Provide the (x, y) coordinate of the cell's center where the given text is located.  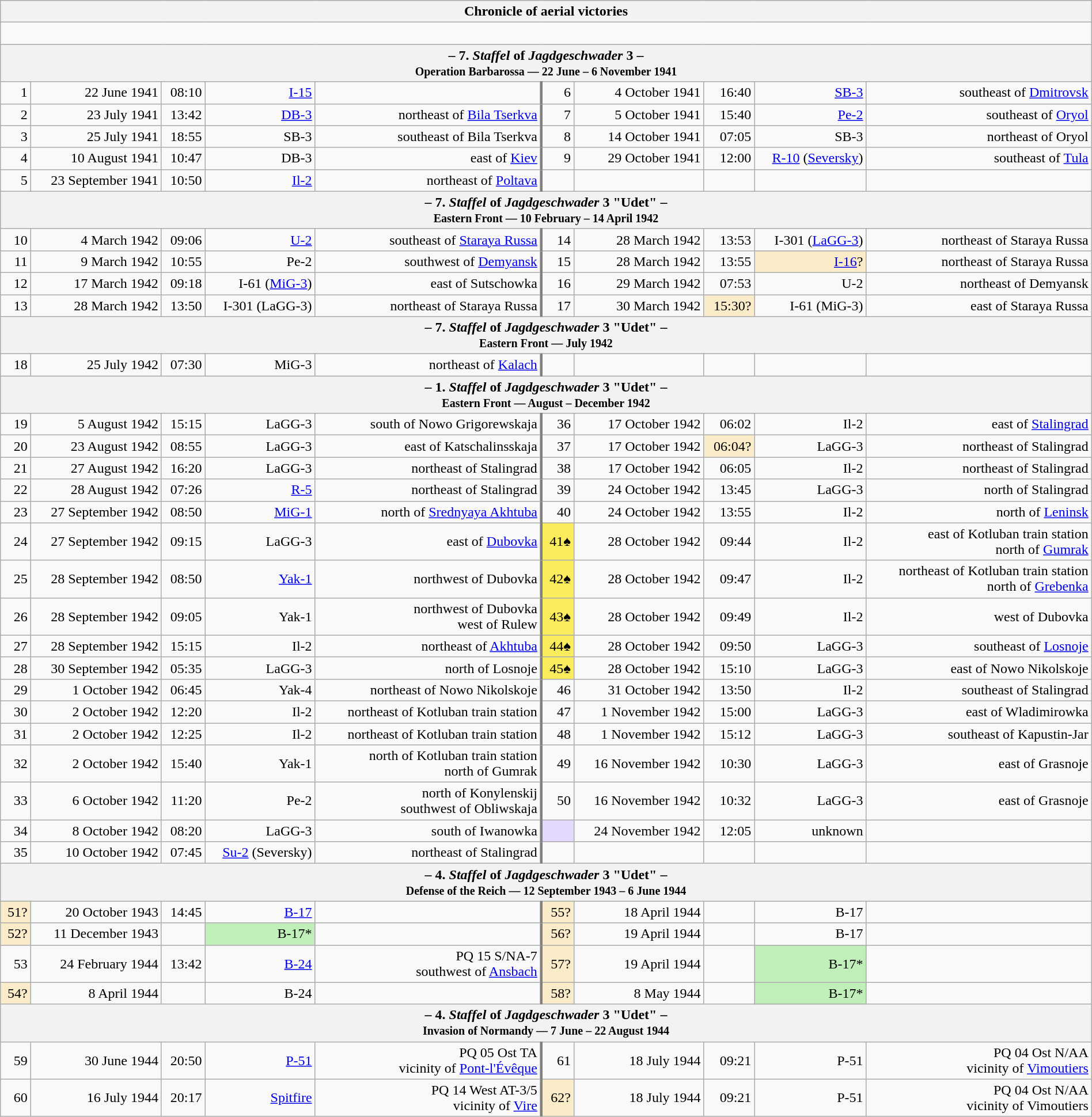
8 (558, 136)
08:20 (183, 831)
22 (16, 490)
17 March 1942 (96, 283)
10:47 (183, 158)
06:02 (729, 424)
R-10 (Seversky) (810, 158)
15 (558, 261)
unknown (810, 831)
17 (558, 306)
16 (558, 283)
Su-2 (Seversky) (260, 853)
18 April 1944 (639, 912)
27 (16, 646)
07:53 (729, 283)
12 (16, 283)
10 August 1941 (96, 158)
28 (16, 668)
31 October 1942 (639, 690)
25 July 1941 (96, 136)
51? (16, 912)
35 (16, 853)
7 (558, 115)
14 (558, 240)
11:20 (183, 801)
45♠ (558, 668)
41♠ (558, 541)
– 4. Staffel of Jagdgeschwader 3 "Udet" –Invasion of Normandy — 7 June – 22 August 1944 (546, 1023)
54? (16, 993)
23 (16, 512)
6 (558, 93)
12:20 (183, 712)
24 (16, 541)
23 September 1941 (96, 180)
22 June 1941 (96, 93)
Spitfire (260, 1097)
59 (16, 1061)
18:55 (183, 136)
21 (16, 468)
08:10 (183, 93)
10:32 (729, 801)
north of Leninsk (979, 512)
20:50 (183, 1061)
07:45 (183, 853)
11 (16, 261)
– 7. Staffel of Jagdgeschwader 3 –Operation Barbarossa — 22 June – 6 November 1941 (546, 63)
29 October 1941 (639, 158)
southeast of Staraya Russa (429, 240)
south of Iwanowka (429, 831)
east of Kiev (429, 158)
09:50 (729, 646)
east of Stalingrad (979, 424)
east of Nowo Nikolskoje (979, 668)
09:05 (183, 616)
southeast of Bila Tserkva (429, 136)
08:55 (183, 446)
12:25 (183, 734)
– 4. Staffel of Jagdgeschwader 3 "Udet" –Defense of the Reich — 12 September 1943 – 6 June 1944 (546, 882)
18 (16, 365)
32 (16, 763)
62? (558, 1097)
3 (16, 136)
30 June 1944 (96, 1061)
southwest of Demyansk (429, 261)
58? (558, 993)
PQ 14 West AT-3/5vicinity of Vire (429, 1097)
10:30 (729, 763)
14:45 (183, 912)
31 (16, 734)
24 November 1942 (639, 831)
north of Konylenskij southwest of Obliwskaja (429, 801)
06:45 (183, 690)
09:15 (183, 541)
09:49 (729, 616)
15:12 (729, 734)
5 August 1942 (96, 424)
north of Kotluban train station north of Gumrak (429, 763)
I-16? (810, 261)
Chronicle of aerial victories (546, 12)
east of Staraya Russa (979, 306)
10 October 1942 (96, 853)
39 (558, 490)
northeast of Bila Tserkva (429, 115)
09:06 (183, 240)
east of Dubovka (429, 541)
36 (558, 424)
northeast of Nowo Nikolskoje (429, 690)
60 (16, 1097)
34 (16, 831)
4 (16, 158)
northeast of Kotluban train station north of Grebenka (979, 579)
42♠ (558, 579)
61 (558, 1061)
6 October 1942 (96, 801)
15:10 (729, 668)
Yak-4 (260, 690)
06:04? (729, 446)
25 July 1942 (96, 365)
28 August 1942 (96, 490)
south of Nowo Grigorewskaja (429, 424)
southeast of Losnoje (979, 646)
07:30 (183, 365)
50 (558, 801)
29 March 1942 (639, 283)
8 October 1942 (96, 831)
northwest of Dubovkawest of Rulew (429, 616)
56? (558, 934)
46 (558, 690)
– 1. Staffel of Jagdgeschwader 3 "Udet" –Eastern Front — August – December 1942 (546, 395)
38 (558, 468)
20 October 1943 (96, 912)
37 (558, 446)
13 (16, 306)
southeast of Kapustin-Jar (979, 734)
east of Katschalinsskaja (429, 446)
24 February 1944 (96, 964)
4 October 1941 (639, 93)
11 December 1943 (96, 934)
10:55 (183, 261)
16:40 (729, 93)
5 October 1941 (639, 115)
12:00 (729, 158)
9 (558, 158)
25 (16, 579)
10 (16, 240)
PQ 05 Ost TAvicinity of Pont-l'Évêque (429, 1061)
57? (558, 964)
07:05 (729, 136)
29 (16, 690)
southeast of Stalingrad (979, 690)
northeast of Demyansk (979, 283)
10:50 (183, 180)
05:35 (183, 668)
30 March 1942 (639, 306)
53 (16, 964)
northeast of Oryol (979, 136)
23 August 1942 (96, 446)
09:47 (729, 579)
MiG-1 (260, 512)
16 July 1944 (96, 1097)
east of Kotluban train station north of Gumrak (979, 541)
33 (16, 801)
north of Stalingrad (979, 490)
9 March 1942 (96, 261)
14 October 1941 (639, 136)
27 August 1942 (96, 468)
west of Dubovka (979, 616)
15:00 (729, 712)
30 September 1942 (96, 668)
southeast of Tula (979, 158)
1 (16, 93)
15:30? (729, 306)
MiG-3 (260, 365)
north of Losnoje (429, 668)
09:44 (729, 541)
– 7. Staffel of Jagdgeschwader 3 "Udet" –Eastern Front — 10 February – 14 April 1942 (546, 210)
07:26 (183, 490)
09:18 (183, 283)
23 July 1941 (96, 115)
2 (16, 115)
26 (16, 616)
40 (558, 512)
55? (558, 912)
47 (558, 712)
49 (558, 763)
southeast of Oryol (979, 115)
north of Srednyaya Akhtuba (429, 512)
R-5 (260, 490)
20:17 (183, 1097)
east of Sutschowka (429, 283)
east of Wladimirowka (979, 712)
43♠ (558, 616)
16:20 (183, 468)
48 (558, 734)
13:53 (729, 240)
– 7. Staffel of Jagdgeschwader 3 "Udet" –Eastern Front — July 1942 (546, 335)
44♠ (558, 646)
northeast of Akhtuba (429, 646)
06:05 (729, 468)
52? (16, 934)
30 (16, 712)
12:05 (729, 831)
4 March 1942 (96, 240)
northeast of Kalach (429, 365)
northeast of Poltava (429, 180)
20 (16, 446)
1 October 1942 (96, 690)
I-15 (260, 93)
PQ 15 S/NA-7southwest of Ansbach (429, 964)
southeast of Dmitrovsk (979, 93)
19 (16, 424)
13:45 (729, 490)
8 April 1944 (96, 993)
5 (16, 180)
8 May 1944 (639, 993)
northwest of Dubovka (429, 579)
